Determine the [x, y] coordinate at the center of the cell enclosing the given text.  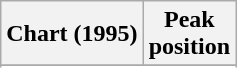
Peakposition [189, 34]
Chart (1995) [72, 34]
